Identify which cell holds the provided text, then report its [X, Y] central coordinate. 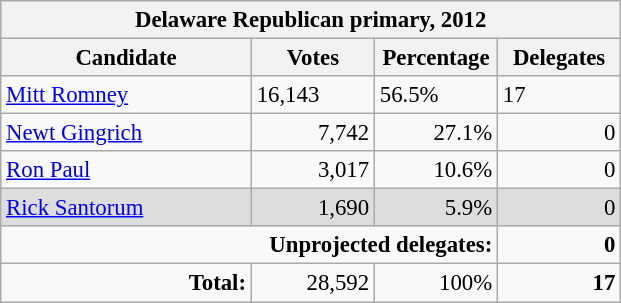
28,592 [312, 283]
Delaware Republican primary, 2012 [311, 20]
Ron Paul [126, 170]
7,742 [312, 133]
Mitt Romney [126, 95]
27.1% [436, 133]
Newt Gingrich [126, 133]
1,690 [312, 208]
Votes [312, 58]
10.6% [436, 170]
Percentage [436, 58]
5.9% [436, 208]
Rick Santorum [126, 208]
Delegates [560, 58]
3,017 [312, 170]
Unprojected delegates: [250, 245]
100% [436, 283]
Candidate [126, 58]
16,143 [312, 95]
56.5% [436, 95]
Total: [126, 283]
